Return the (x, y) coordinate for the center point of the cell that contains the specified text.  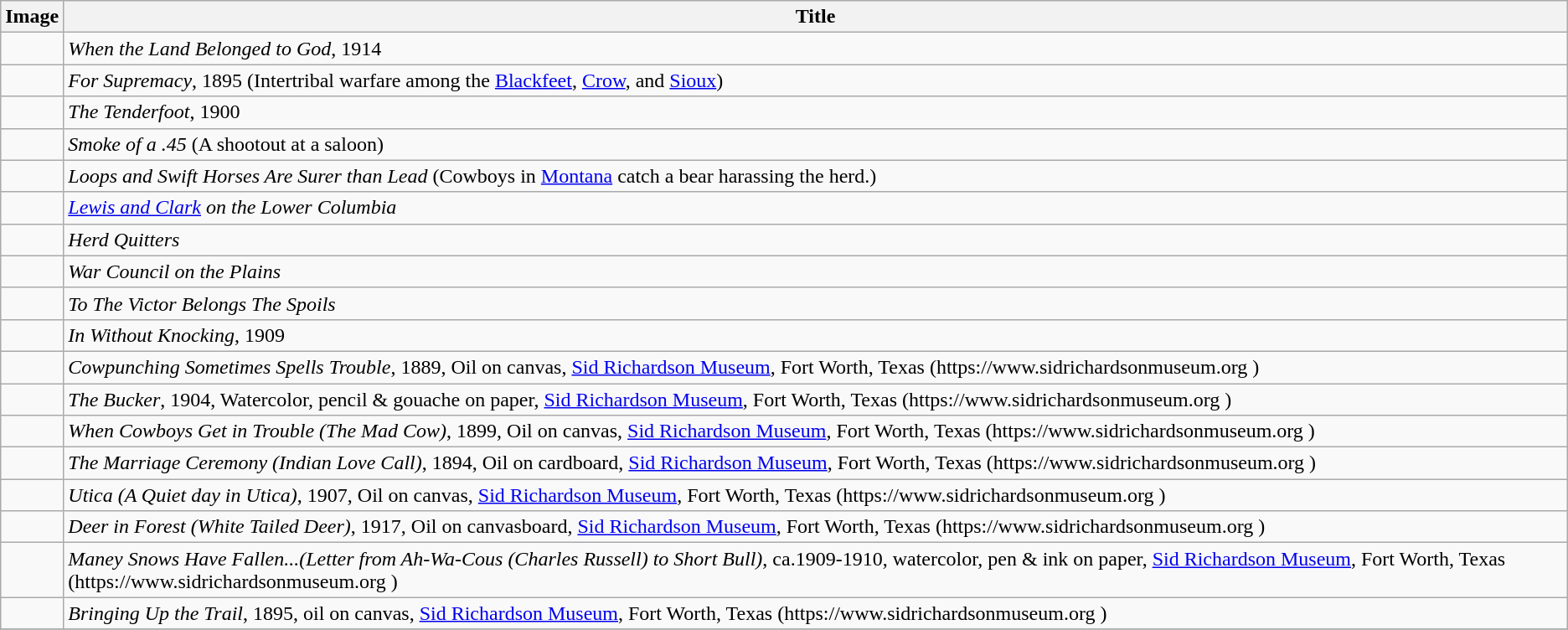
Lewis and Clark on the Lower Columbia (816, 208)
When the Land Belonged to God, 1914 (816, 49)
In Without Knocking, 1909 (816, 335)
When Cowboys Get in Trouble (The Mad Cow), 1899, Oil on canvas, Sid Richardson Museum, Fort Worth, Texas (https://www.sidrichardsonmuseum.org ) (816, 431)
Cowpunching Sometimes Spells Trouble, 1889, Oil on canvas, Sid Richardson Museum, Fort Worth, Texas (https://www.sidrichardsonmuseum.org ) (816, 367)
The Marriage Ceremony (Indian Love Call), 1894, Oil on cardboard, Sid Richardson Museum, Fort Worth, Texas (https://www.sidrichardsonmuseum.org ) (816, 463)
Herd Quitters (816, 240)
The Bucker, 1904, Watercolor, pencil & gouache on paper, Sid Richardson Museum, Fort Worth, Texas (https://www.sidrichardsonmuseum.org ) (816, 400)
War Council on the Plains (816, 271)
Loops and Swift Horses Are Surer than Lead (Cowboys in Montana catch a bear harassing the herd.) (816, 176)
Image (32, 17)
Bringing Up the Trail, 1895, oil on canvas, Sid Richardson Museum, Fort Worth, Texas (https://www.sidrichardsonmuseum.org ) (816, 613)
The Tenderfoot, 1900 (816, 112)
Title (816, 17)
For Supremacy, 1895 (Intertribal warfare among the Blackfeet, Crow, and Sioux) (816, 80)
Deer in Forest (White Tailed Deer), 1917, Oil on canvasboard, Sid Richardson Museum, Fort Worth, Texas (https://www.sidrichardsonmuseum.org ) (816, 527)
To The Victor Belongs The Spoils (816, 303)
Smoke of a .45 (A shootout at a saloon) (816, 144)
Utica (A Quiet day in Utica), 1907, Oil on canvas, Sid Richardson Museum, Fort Worth, Texas (https://www.sidrichardsonmuseum.org ) (816, 495)
